From the cell containing the given text, extract its center point as [X, Y] coordinate. 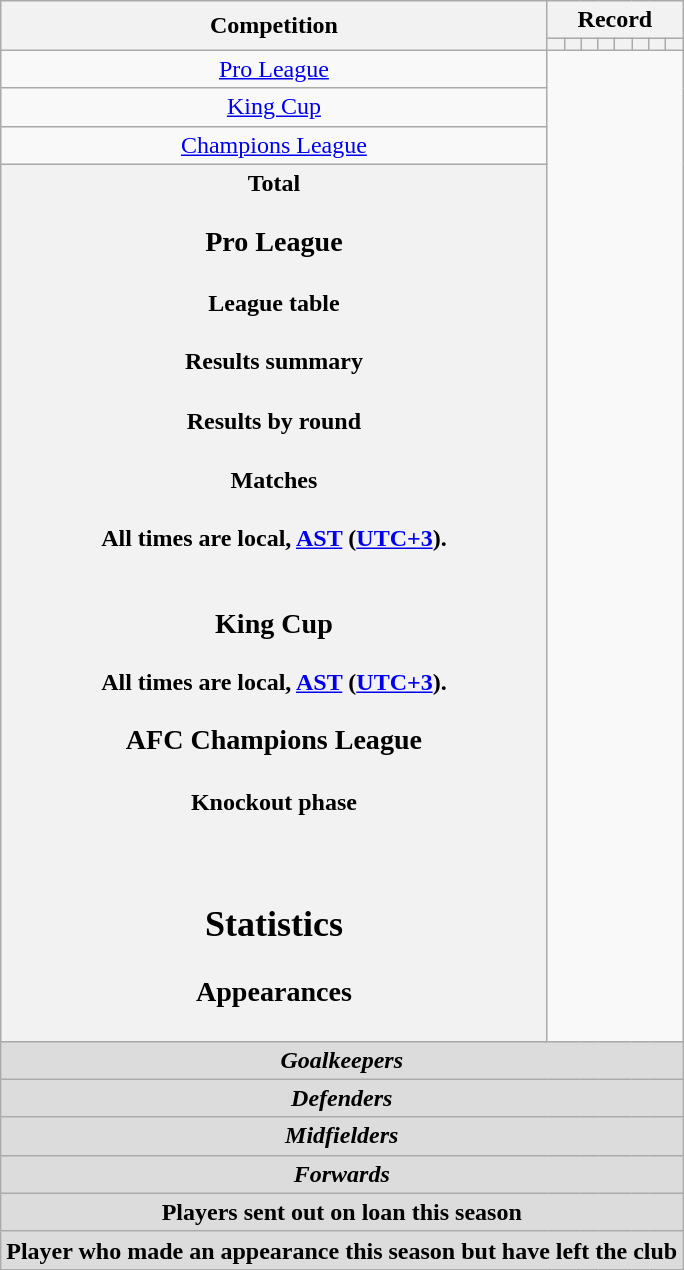
Midfielders [342, 1136]
Competition [274, 26]
Pro League [274, 69]
King Cup [274, 107]
Champions League [274, 145]
Record [615, 20]
Forwards [342, 1174]
Player who made an appearance this season but have left the club [342, 1250]
Defenders [342, 1098]
Players sent out on loan this season [342, 1212]
Goalkeepers [342, 1060]
